Capture the cell that displays the provided text and extract its [X, Y] central coordinate. 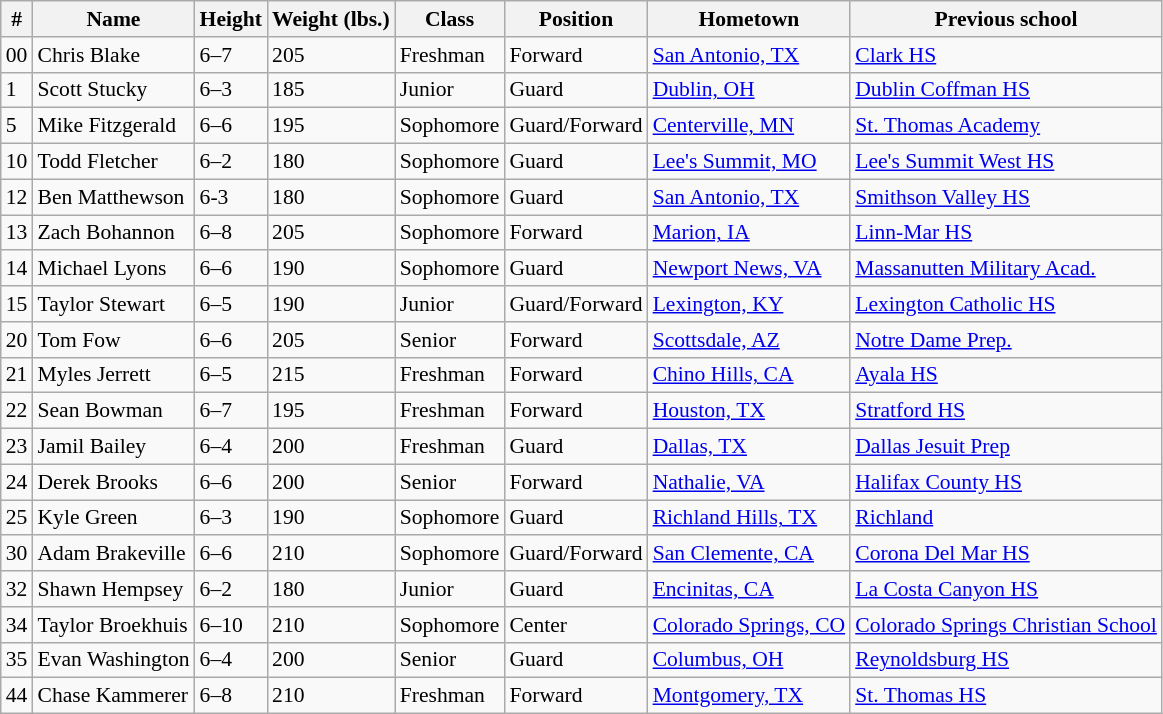
1 [17, 90]
Halifax County HS [1006, 482]
Massanutten Military Acad. [1006, 269]
10 [17, 162]
Clark HS [1006, 55]
185 [331, 90]
Scottsdale, AZ [750, 340]
Myles Jerrett [113, 375]
Taylor Stewart [113, 304]
Previous school [1006, 19]
32 [17, 589]
Michael Lyons [113, 269]
Houston, TX [750, 411]
Dallas Jesuit Prep [1006, 447]
Encinitas, CA [750, 589]
Montgomery, TX [750, 696]
Dublin, OH [750, 90]
44 [17, 696]
6–10 [231, 625]
Smithson Valley HS [1006, 197]
Dallas, TX [750, 447]
30 [17, 554]
Lee's Summit, MO [750, 162]
Nathalie, VA [750, 482]
# [17, 19]
Richland [1006, 518]
Shawn Hempsey [113, 589]
Colorado Springs, CO [750, 625]
Chase Kammerer [113, 696]
Reynoldsburg HS [1006, 660]
Tom Fow [113, 340]
Newport News, VA [750, 269]
St. Thomas HS [1006, 696]
Weight (lbs.) [331, 19]
St. Thomas Academy [1006, 126]
Zach Bohannon [113, 233]
Name [113, 19]
Centerville, MN [750, 126]
Stratford HS [1006, 411]
Sean Bowman [113, 411]
Notre Dame Prep. [1006, 340]
Ayala HS [1006, 375]
Derek Brooks [113, 482]
La Costa Canyon HS [1006, 589]
Evan Washington [113, 660]
Corona Del Mar HS [1006, 554]
Jamil Bailey [113, 447]
Position [576, 19]
Kyle Green [113, 518]
Dublin Coffman HS [1006, 90]
35 [17, 660]
Height [231, 19]
Chino Hills, CA [750, 375]
21 [17, 375]
Adam Brakeville [113, 554]
12 [17, 197]
Mike Fitzgerald [113, 126]
Lexington Catholic HS [1006, 304]
Scott Stucky [113, 90]
215 [331, 375]
00 [17, 55]
Todd Fletcher [113, 162]
Lee's Summit West HS [1006, 162]
Hometown [750, 19]
Class [450, 19]
13 [17, 233]
Linn-Mar HS [1006, 233]
Center [576, 625]
6-3 [231, 197]
Taylor Broekhuis [113, 625]
Ben Matthewson [113, 197]
Marion, IA [750, 233]
San Clemente, CA [750, 554]
24 [17, 482]
15 [17, 304]
34 [17, 625]
Colorado Springs Christian School [1006, 625]
22 [17, 411]
Richland Hills, TX [750, 518]
Lexington, KY [750, 304]
20 [17, 340]
23 [17, 447]
5 [17, 126]
Columbus, OH [750, 660]
25 [17, 518]
Chris Blake [113, 55]
14 [17, 269]
